Provide the [x, y] coordinate of the cell's center where the given text is located.  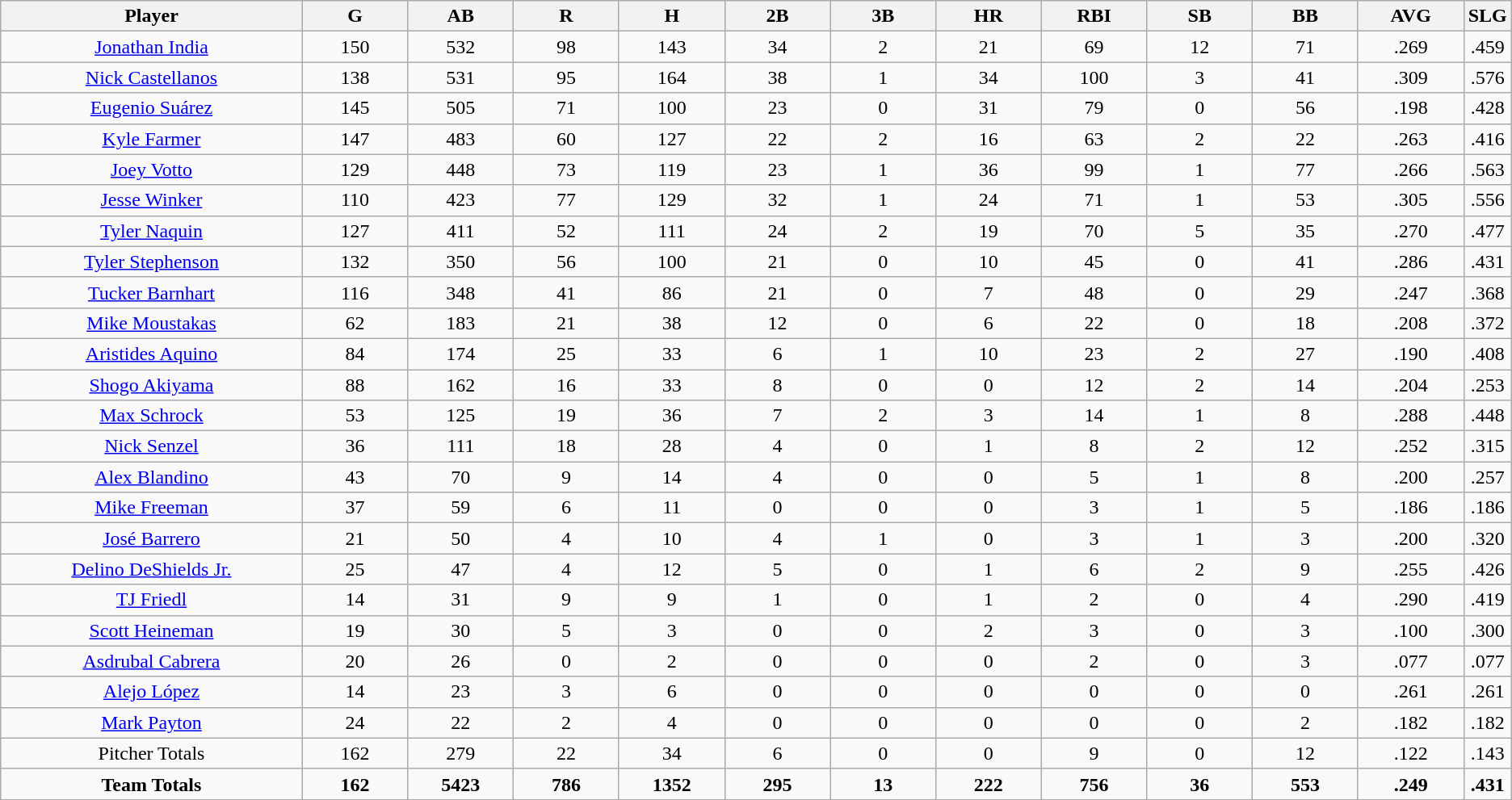
95 [567, 77]
2B [777, 16]
.198 [1410, 108]
.428 [1488, 108]
.556 [1488, 200]
37 [355, 508]
Nick Senzel [152, 446]
Shogo Akiyama [152, 385]
59 [460, 508]
28 [672, 446]
Player [152, 16]
125 [460, 416]
RBI [1094, 16]
1352 [672, 784]
532 [460, 47]
.253 [1488, 385]
.255 [1410, 569]
30 [460, 630]
348 [460, 292]
.263 [1410, 139]
.320 [1488, 538]
43 [355, 477]
.252 [1410, 446]
.305 [1410, 200]
.122 [1410, 753]
.315 [1488, 446]
SLG [1488, 16]
32 [777, 200]
HR [989, 16]
3B [884, 16]
.208 [1410, 323]
.368 [1488, 292]
AVG [1410, 16]
TJ Friedl [152, 600]
.576 [1488, 77]
.372 [1488, 323]
50 [460, 538]
20 [355, 661]
Alejo López [152, 692]
Tyler Stephenson [152, 262]
G [355, 16]
Nick Castellanos [152, 77]
.266 [1410, 170]
505 [460, 108]
147 [355, 139]
119 [672, 170]
.288 [1410, 416]
AB [460, 16]
138 [355, 77]
786 [567, 784]
SB [1200, 16]
Alex Blandino [152, 477]
.100 [1410, 630]
R [567, 16]
Mark Payton [152, 723]
Team Totals [152, 784]
86 [672, 292]
.459 [1488, 47]
.448 [1488, 416]
.419 [1488, 600]
84 [355, 354]
Mike Moustakas [152, 323]
60 [567, 139]
52 [567, 231]
.309 [1410, 77]
.477 [1488, 231]
79 [1094, 108]
183 [460, 323]
116 [355, 292]
13 [884, 784]
Mike Freeman [152, 508]
.143 [1488, 753]
.300 [1488, 630]
.270 [1410, 231]
150 [355, 47]
Scott Heineman [152, 630]
Tyler Naquin [152, 231]
.290 [1410, 600]
José Barrero [152, 538]
Joey Votto [152, 170]
.426 [1488, 569]
Kyle Farmer [152, 139]
132 [355, 262]
.269 [1410, 47]
Jonathan India [152, 47]
164 [672, 77]
BB [1305, 16]
99 [1094, 170]
Eugenio Suárez [152, 108]
531 [460, 77]
553 [1305, 784]
35 [1305, 231]
Max Schrock [152, 416]
295 [777, 784]
Aristides Aquino [152, 354]
.257 [1488, 477]
62 [355, 323]
.408 [1488, 354]
423 [460, 200]
5423 [460, 784]
.204 [1410, 385]
26 [460, 661]
45 [1094, 262]
73 [567, 170]
Asdrubal Cabrera [152, 661]
.416 [1488, 139]
88 [355, 385]
.249 [1410, 784]
.286 [1410, 262]
69 [1094, 47]
29 [1305, 292]
448 [460, 170]
.190 [1410, 354]
756 [1094, 784]
63 [1094, 139]
11 [672, 508]
27 [1305, 354]
47 [460, 569]
Jesse Winker [152, 200]
.563 [1488, 170]
411 [460, 231]
Pitcher Totals [152, 753]
174 [460, 354]
143 [672, 47]
279 [460, 753]
98 [567, 47]
110 [355, 200]
483 [460, 139]
350 [460, 262]
222 [989, 784]
145 [355, 108]
.247 [1410, 292]
48 [1094, 292]
Tucker Barnhart [152, 292]
Delino DeShields Jr. [152, 569]
H [672, 16]
